Provide the [X, Y] coordinate of the cell's center where the given text is located.  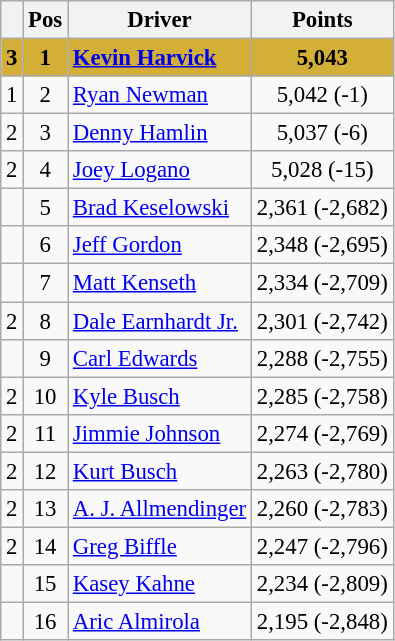
15 [46, 584]
Matt Kenseth [160, 283]
Brad Keselowski [160, 208]
9 [46, 358]
2,260 (-2,783) [322, 509]
Kurt Busch [160, 471]
16 [46, 621]
A. J. Allmendinger [160, 509]
2,301 (-2,742) [322, 321]
2,288 (-2,755) [322, 358]
2,234 (-2,809) [322, 584]
5 [46, 208]
2,247 (-2,796) [322, 546]
5,028 (-15) [322, 170]
Joey Logano [160, 170]
Denny Hamlin [160, 133]
Jeff Gordon [160, 245]
Ryan Newman [160, 95]
Greg Biffle [160, 546]
2,285 (-2,758) [322, 396]
8 [46, 321]
2,348 (-2,695) [322, 245]
7 [46, 283]
12 [46, 471]
5,042 (-1) [322, 95]
Driver [160, 20]
Kyle Busch [160, 396]
Pos [46, 20]
Jimmie Johnson [160, 433]
2,263 (-2,780) [322, 471]
10 [46, 396]
Dale Earnhardt Jr. [160, 321]
Points [322, 20]
2,361 (-2,682) [322, 208]
6 [46, 245]
11 [46, 433]
2,274 (-2,769) [322, 433]
13 [46, 509]
5,043 [322, 58]
2,334 (-2,709) [322, 283]
4 [46, 170]
Kasey Kahne [160, 584]
Kevin Harvick [160, 58]
14 [46, 546]
Aric Almirola [160, 621]
5,037 (-6) [322, 133]
Carl Edwards [160, 358]
2,195 (-2,848) [322, 621]
